Extract the [X, Y] coordinate from the center of the cell holding the provided text.  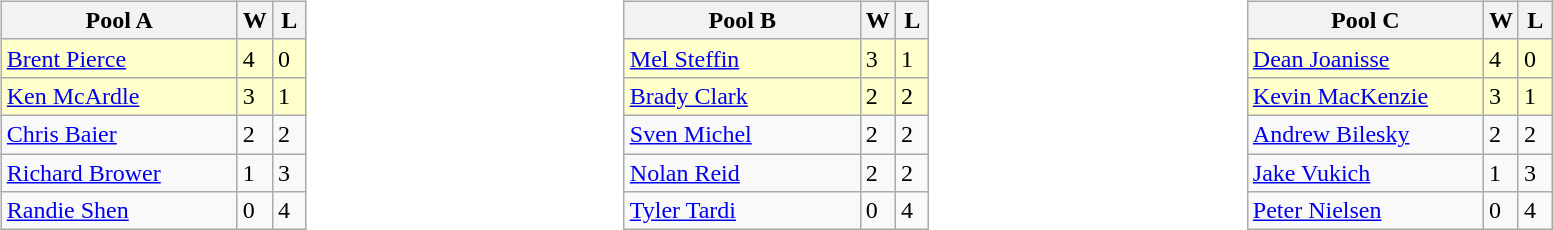
Sven Michel [742, 134]
Mel Steffin [742, 58]
Nolan Reid [742, 173]
Pool C [1365, 20]
Dean Joanisse [1365, 58]
Brent Pierce [119, 58]
Andrew Bilesky [1365, 134]
Jake Vukich [1365, 173]
Randie Shen [119, 211]
Brady Clark [742, 96]
Pool B [742, 20]
Kevin MacKenzie [1365, 96]
Ken McArdle [119, 96]
Tyler Tardi [742, 211]
Pool A [119, 20]
Chris Baier [119, 134]
Peter Nielsen [1365, 211]
Richard Brower [119, 173]
